Return the [x, y] coordinate for the center point of the cell that contains the specified text.  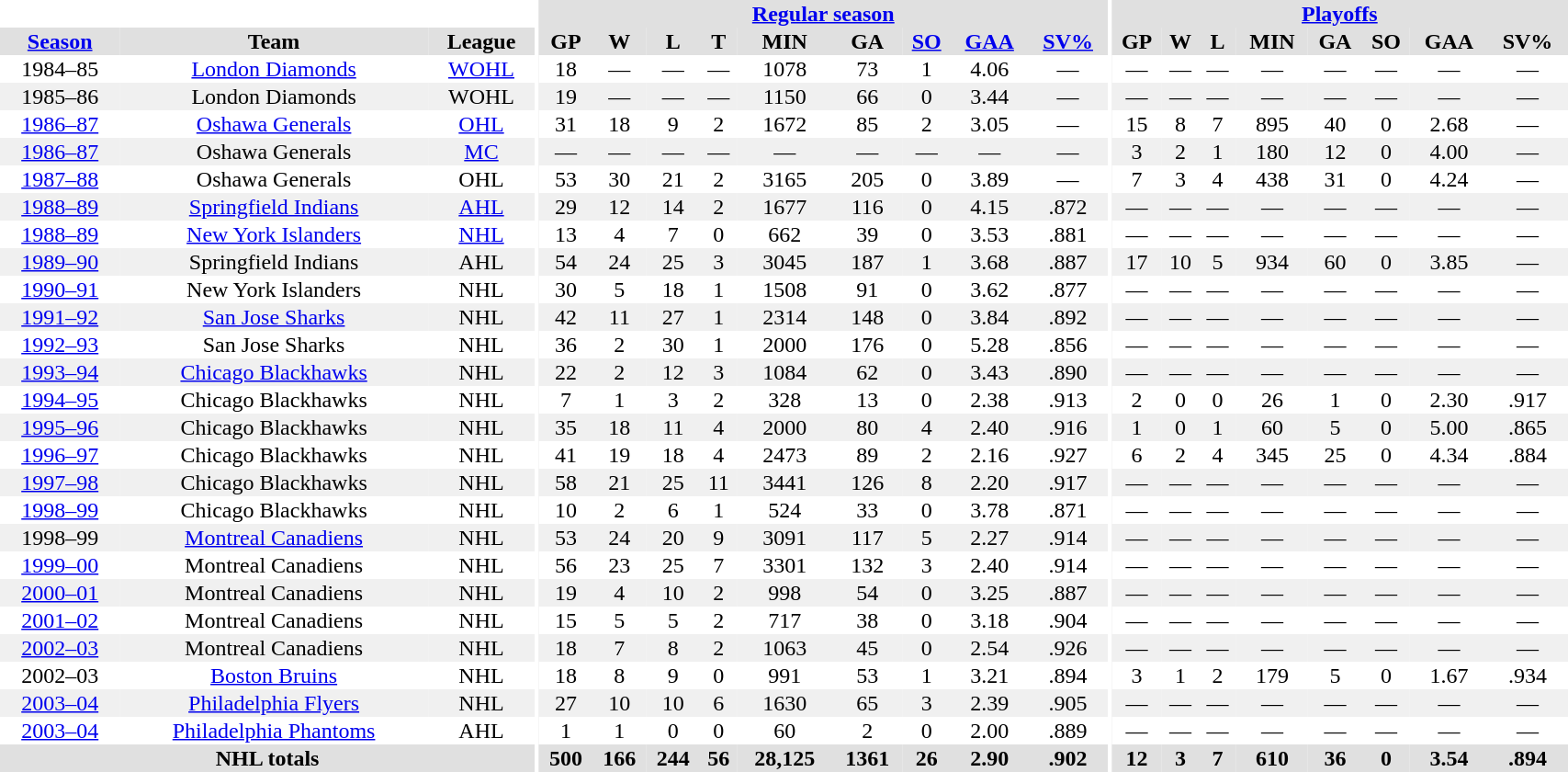
80 [867, 427]
.916 [1067, 427]
3091 [784, 538]
5.28 [989, 345]
14 [673, 207]
148 [867, 317]
2.38 [989, 400]
17 [1136, 262]
66 [867, 96]
3301 [784, 565]
4.06 [989, 69]
1999–00 [60, 565]
1.67 [1449, 675]
1084 [784, 372]
MC [481, 152]
998 [784, 593]
2.54 [989, 648]
1992–93 [60, 345]
328 [784, 400]
3.43 [989, 372]
Team [274, 41]
3165 [784, 179]
.926 [1067, 648]
116 [867, 207]
2.16 [989, 455]
500 [566, 758]
.905 [1067, 703]
Boston Bruins [274, 675]
2473 [784, 455]
23 [619, 565]
2.30 [1449, 400]
Regular season [823, 14]
2000–01 [60, 593]
45 [867, 648]
89 [867, 455]
117 [867, 538]
179 [1272, 675]
5.00 [1449, 427]
League [481, 41]
29 [566, 207]
4.34 [1449, 455]
.877 [1067, 289]
.913 [1067, 400]
3.25 [989, 593]
1994–95 [60, 400]
132 [867, 565]
610 [1272, 758]
.927 [1067, 455]
1995–96 [60, 427]
.884 [1529, 455]
3.53 [989, 234]
1078 [784, 69]
1677 [784, 207]
3.18 [989, 620]
58 [566, 482]
.892 [1067, 317]
166 [619, 758]
.934 [1529, 675]
2314 [784, 317]
3.84 [989, 317]
Philadelphia Phantoms [274, 731]
991 [784, 675]
73 [867, 69]
524 [784, 510]
3.05 [989, 124]
1063 [784, 648]
2.39 [989, 703]
.902 [1067, 758]
2.20 [989, 482]
1993–94 [60, 372]
187 [867, 262]
22 [566, 372]
3.21 [989, 675]
33 [867, 510]
1990–91 [60, 289]
.856 [1067, 345]
91 [867, 289]
.872 [1067, 207]
1984–85 [60, 69]
3.78 [989, 510]
85 [867, 124]
126 [867, 482]
NHL totals [267, 758]
3045 [784, 262]
2.90 [989, 758]
1985–86 [60, 96]
205 [867, 179]
1672 [784, 124]
1997–98 [60, 482]
39 [867, 234]
T [718, 41]
4.15 [989, 207]
3.44 [989, 96]
662 [784, 234]
2.68 [1449, 124]
2.27 [989, 538]
3441 [784, 482]
345 [1272, 455]
35 [566, 427]
2.00 [989, 731]
65 [867, 703]
Playoffs [1339, 14]
3.62 [989, 289]
28,125 [784, 758]
244 [673, 758]
1989–90 [60, 262]
1991–92 [60, 317]
62 [867, 372]
176 [867, 345]
3.68 [989, 262]
.904 [1067, 620]
.871 [1067, 510]
Season [60, 41]
38 [867, 620]
3.85 [1449, 262]
1987–88 [60, 179]
1630 [784, 703]
.890 [1067, 372]
2001–02 [60, 620]
3.54 [1449, 758]
Philadelphia Flyers [274, 703]
20 [673, 538]
895 [1272, 124]
.881 [1067, 234]
1508 [784, 289]
438 [1272, 179]
4.00 [1449, 152]
3.89 [989, 179]
1996–97 [60, 455]
4.24 [1449, 179]
934 [1272, 262]
717 [784, 620]
41 [566, 455]
.865 [1529, 427]
.889 [1067, 731]
42 [566, 317]
180 [1272, 152]
1361 [867, 758]
1150 [784, 96]
40 [1335, 124]
